Pinpoint the cell where the given text exists, returning its [x, y] midpoint coordinate. 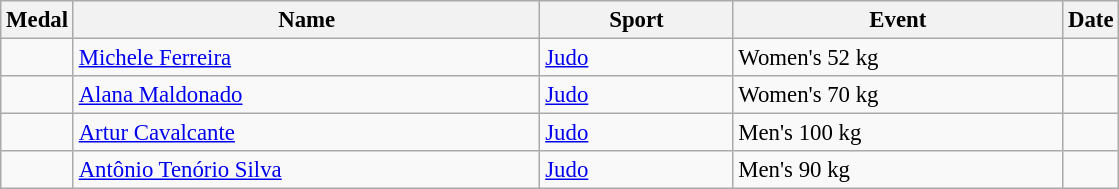
Men's 90 kg [898, 170]
Name [306, 20]
Sport [636, 20]
Date [1091, 20]
Antônio Tenório Silva [306, 170]
Men's 100 kg [898, 133]
Women's 52 kg [898, 58]
Alana Maldonado [306, 95]
Michele Ferreira [306, 58]
Medal [38, 20]
Event [898, 20]
Women's 70 kg [898, 95]
Artur Cavalcante [306, 133]
